Determine the (X, Y) coordinate at the center of the cell enclosing the given text.  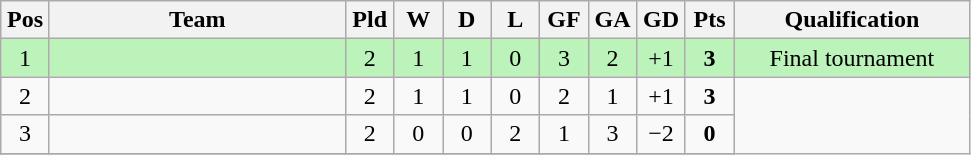
Pts (710, 20)
GF (564, 20)
GD (662, 20)
Pos (26, 20)
−2 (662, 134)
Final tournament (852, 58)
GA (612, 20)
Team (197, 20)
D (466, 20)
Qualification (852, 20)
W (418, 20)
L (516, 20)
Pld (370, 20)
